Search for the cell housing the specified text and yield its [x, y] center coordinate. 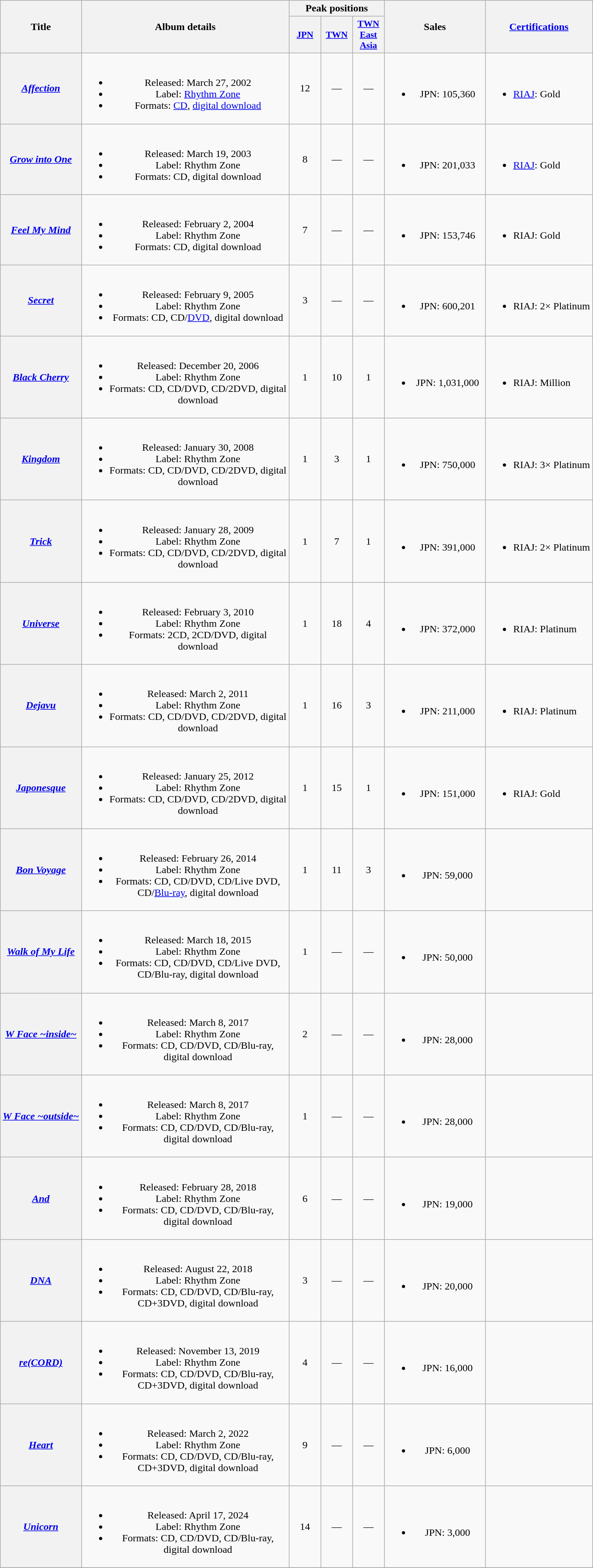
Released: January 25, 2012Label: Rhythm ZoneFormats: CD, CD/DVD, CD/2DVD, digital download [185, 788]
JPN: 372,000 [435, 623]
Peak positions [337, 8]
Unicorn [41, 1527]
JPN: 201,033 [435, 159]
Released: February 26, 2014Label: Rhythm ZoneFormats: CD, CD/DVD, CD/Live DVD, CD/Blu-ray, digital download [185, 870]
Released: November 13, 2019Label: Rhythm ZoneFormats: CD, CD/DVD, CD/Blu-ray, CD+3DVD, digital download [185, 1362]
JPN: 16,000 [435, 1362]
Released: March 27, 2002Label: Rhythm ZoneFormats: CD, digital download [185, 88]
W Face ~outside~ [41, 1116]
Released: February 3, 2010Label: Rhythm ZoneFormats: 2CD, 2CD/DVD, digital download [185, 623]
Affection [41, 88]
JPN: 59,000 [435, 870]
RIAJ: 3× Platinum [539, 459]
DNA [41, 1280]
JPN: 20,000 [435, 1280]
16 [337, 705]
Heart [41, 1444]
Released: August 22, 2018Label: Rhythm ZoneFormats: CD, CD/DVD, CD/Blu-ray, CD+3DVD, digital download [185, 1280]
Album details [185, 27]
12 [305, 88]
Released: January 30, 2008Label: Rhythm ZoneFormats: CD, CD/DVD, CD/2DVD, digital download [185, 459]
10 [337, 377]
9 [305, 1444]
JPN: 750,000 [435, 459]
Released: February 2, 2004Label: Rhythm ZoneFormats: CD, digital download [185, 230]
Black Cherry [41, 377]
Released: March 2, 2022Label: Rhythm ZoneFormats: CD, CD/DVD, CD/Blu-ray, CD+3DVD, digital download [185, 1444]
6 [305, 1198]
JPN: 19,000 [435, 1198]
Certifications [539, 27]
18 [337, 623]
JPN: 151,000 [435, 788]
JPN: 600,201 [435, 300]
TWN East Asia [368, 35]
Released: February 28, 2018Label: Rhythm ZoneFormats: CD, CD/DVD, CD/Blu-ray, digital download [185, 1198]
15 [337, 788]
Released: December 20, 2006Label: Rhythm ZoneFormats: CD, CD/DVD, CD/2DVD, digital download [185, 377]
2 [305, 1034]
JPN: 3,000 [435, 1527]
JPN: 211,000 [435, 705]
Released: January 28, 2009Label: Rhythm ZoneFormats: CD, CD/DVD, CD/2DVD, digital download [185, 541]
Japonesque [41, 788]
Walk of My Life [41, 952]
Sales [435, 27]
JPN: 105,360 [435, 88]
Released: April 17, 2024Label: Rhythm ZoneFormats: CD, CD/DVD, CD/Blu-ray, digital download [185, 1527]
Released: February 9, 2005Label: Rhythm ZoneFormats: CD, CD/DVD, digital download [185, 300]
JPN [305, 35]
JPN: 50,000 [435, 952]
Secret [41, 300]
JPN: 6,000 [435, 1444]
RIAJ: Million [539, 377]
Title [41, 27]
Feel My Mind [41, 230]
Bon Voyage [41, 870]
JPN: 153,746 [435, 230]
8 [305, 159]
11 [337, 870]
re(CORD) [41, 1362]
And [41, 1198]
JPN: 391,000 [435, 541]
Released: March 18, 2015Label: Rhythm ZoneFormats: CD, CD/DVD, CD/Live DVD, CD/Blu-ray, digital download [185, 952]
Released: March 2, 2011Label: Rhythm ZoneFormats: CD, CD/DVD, CD/2DVD, digital download [185, 705]
W Face ~inside~ [41, 1034]
Released: March 19, 2003Label: Rhythm ZoneFormats: CD, digital download [185, 159]
14 [305, 1527]
JPN: 1,031,000 [435, 377]
Trick [41, 541]
Grow into One [41, 159]
TWN [337, 35]
Universe [41, 623]
Dejavu [41, 705]
Kingdom [41, 459]
